Pinpoint the cell where the given text exists, returning its [X, Y] midpoint coordinate. 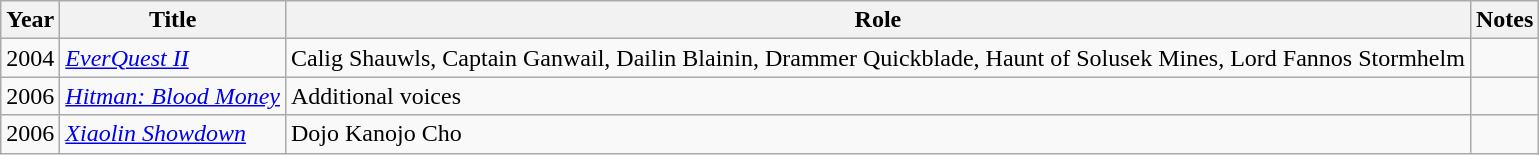
Calig Shauwls, Captain Ganwail, Dailin Blainin, Drammer Quickblade, Haunt of Solusek Mines, Lord Fannos Stormhelm [878, 58]
2004 [30, 58]
Xiaolin Showdown [173, 134]
Dojo Kanojo Cho [878, 134]
EverQuest II [173, 58]
Title [173, 20]
Notes [1504, 20]
Year [30, 20]
Additional voices [878, 96]
Hitman: Blood Money [173, 96]
Role [878, 20]
